From the cell containing the given text, extract its center point as [x, y] coordinate. 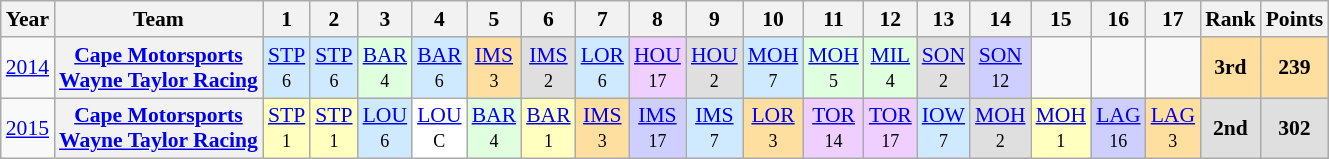
239 [1295, 68]
IMS7 [714, 128]
MOH1 [1062, 128]
HOU2 [714, 68]
BAR6 [440, 68]
MIL4 [890, 68]
Team [158, 19]
LAG16 [1118, 128]
LAG3 [1173, 128]
5 [494, 19]
302 [1295, 128]
Cape Motorsports Wayne Taylor Racing [158, 128]
2015 [28, 128]
Rank [1230, 19]
3 [386, 19]
IMS2 [548, 68]
6 [548, 19]
7 [602, 19]
15 [1062, 19]
13 [944, 19]
10 [774, 19]
MOH5 [834, 68]
MOH7 [774, 68]
2 [334, 19]
HOU17 [658, 68]
LOU6 [386, 128]
TOR14 [834, 128]
17 [1173, 19]
11 [834, 19]
Points [1295, 19]
LOR6 [602, 68]
SON2 [944, 68]
2nd [1230, 128]
Cape MotorsportsWayne Taylor Racing [158, 68]
14 [1000, 19]
1 [286, 19]
Year [28, 19]
TOR17 [890, 128]
LOUC [440, 128]
9 [714, 19]
LOR3 [774, 128]
12 [890, 19]
SON12 [1000, 68]
2014 [28, 68]
IMS17 [658, 128]
4 [440, 19]
MOH2 [1000, 128]
16 [1118, 19]
BAR1 [548, 128]
8 [658, 19]
3rd [1230, 68]
IOW7 [944, 128]
